Determine the [X, Y] coordinate at the center of the cell enclosing the given text.  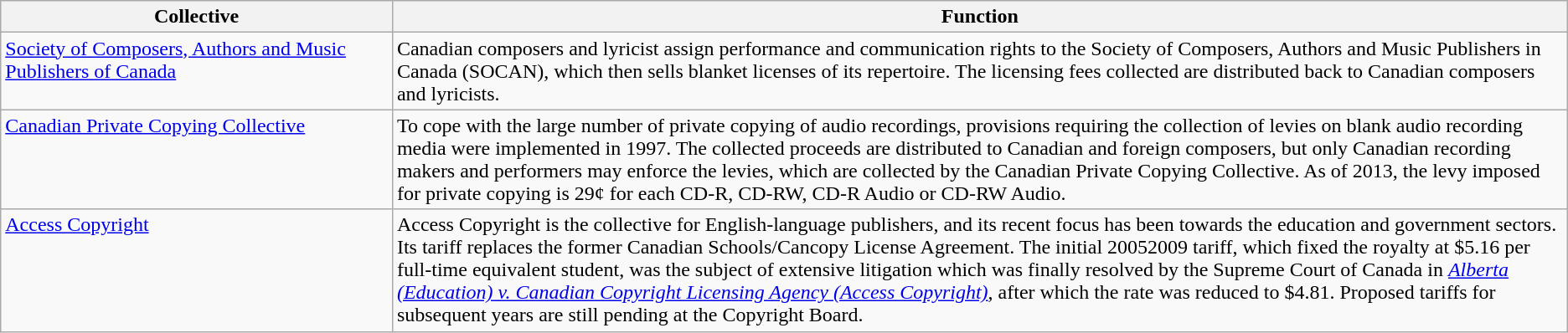
Access Copyright [197, 270]
Function [980, 17]
Society of Composers, Authors and Music Publishers of Canada [197, 71]
Collective [197, 17]
Canadian Private Copying Collective [197, 159]
